From the cell containing the given text, extract its center point as [X, Y] coordinate. 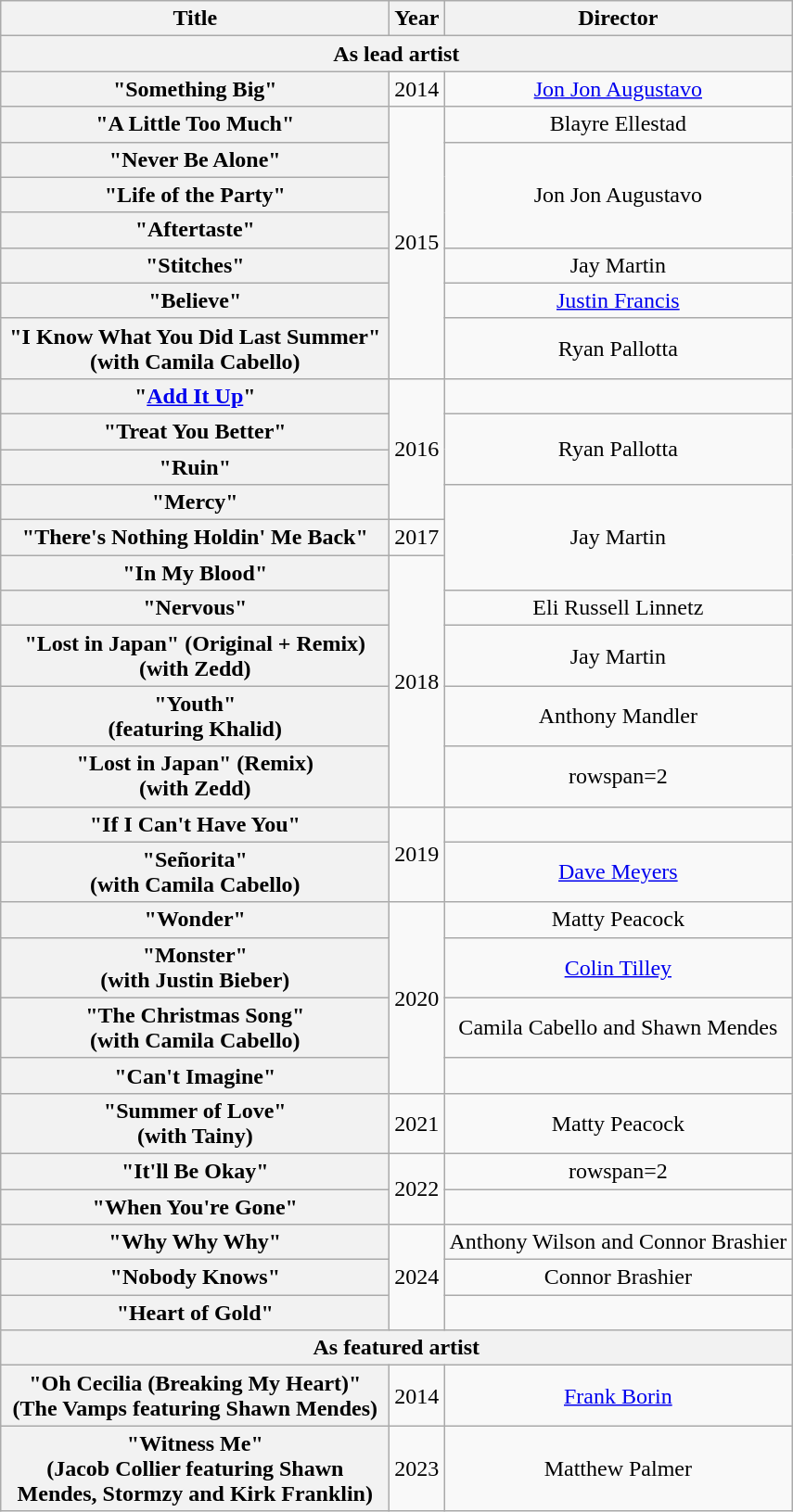
2024 [417, 1277]
Matthew Palmer [618, 1468]
Title [195, 19]
"Can't Imagine" [195, 1075]
"Life of the Party" [195, 195]
"In My Blood" [195, 573]
"Nobody Knows" [195, 1277]
"Mercy" [195, 502]
Anthony Wilson and Connor Brashier [618, 1242]
As lead artist [397, 54]
"A Little Too Much" [195, 124]
"Youth"(featuring Khalid) [195, 716]
"Lost in Japan" (Remix)(with Zedd) [195, 777]
"Witness Me"(Jacob Collier featuring Shawn Mendes, Stormzy and Kirk Franklin) [195, 1468]
"When You're Gone" [195, 1206]
2016 [417, 449]
"Summer of Love"(with Tainy) [195, 1124]
"Lost in Japan" (Original + Remix)(with Zedd) [195, 656]
"Wonder" [195, 920]
"It'll Be Okay" [195, 1171]
2021 [417, 1124]
"Treat You Better" [195, 431]
"Something Big" [195, 89]
2022 [417, 1188]
"Aftertaste" [195, 230]
2015 [417, 243]
Director [618, 19]
Frank Borin [618, 1396]
Camila Cabello and Shawn Mendes [618, 1027]
2023 [417, 1468]
Anthony Mandler [618, 716]
2019 [417, 855]
"Nervous" [195, 608]
"Stitches" [195, 265]
"The Christmas Song"(with Camila Cabello) [195, 1027]
"There's Nothing Holdin' Me Back" [195, 538]
Dave Meyers [618, 871]
"Heart of Gold" [195, 1313]
"Ruin" [195, 466]
Eli Russell Linnetz [618, 608]
"I Know What You Did Last Summer"(with Camila Cabello) [195, 349]
"Oh Cecilia (Breaking My Heart)"(The Vamps featuring Shawn Mendes) [195, 1396]
Colin Tilley [618, 968]
As featured artist [397, 1348]
Connor Brashier [618, 1277]
"Why Why Why" [195, 1242]
Blayre Ellestad [618, 124]
2020 [417, 997]
"Believe" [195, 300]
"Monster"(with Justin Bieber) [195, 968]
"Señorita"(with Camila Cabello) [195, 871]
"Never Be Alone" [195, 159]
"If I Can't Have You" [195, 824]
Justin Francis [618, 300]
Year [417, 19]
2018 [417, 680]
2017 [417, 538]
"Add It Up" [195, 396]
